Search for the cell housing the specified text and yield its [x, y] center coordinate. 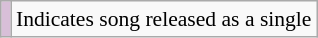
Indicates song released as a single [164, 19]
